Detect which cell encompasses the target text, then output its (X, Y) center coordinate. 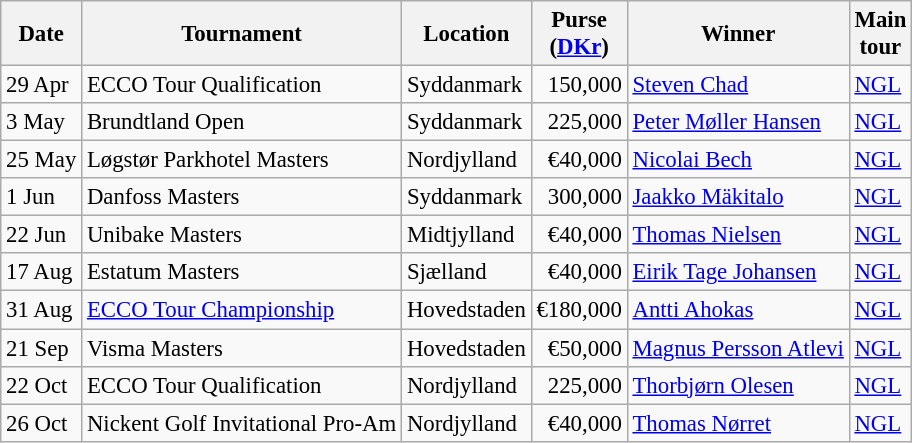
Estatum Masters (242, 273)
Brundtland Open (242, 122)
Løgstør Parkhotel Masters (242, 160)
300,000 (579, 197)
29 Apr (42, 85)
Date (42, 34)
22 Oct (42, 385)
3 May (42, 122)
25 May (42, 160)
Antti Ahokas (738, 310)
Nicolai Bech (738, 160)
21 Sep (42, 348)
€180,000 (579, 310)
Thomas Nørret (738, 423)
Steven Chad (738, 85)
Eirik Tage Johansen (738, 273)
Jaakko Mäkitalo (738, 197)
150,000 (579, 85)
Midtjylland (467, 235)
Winner (738, 34)
31 Aug (42, 310)
Tournament (242, 34)
Maintour (880, 34)
Danfoss Masters (242, 197)
Nickent Golf Invitational Pro-Am (242, 423)
Thorbjørn Olesen (738, 385)
ECCO Tour Championship (242, 310)
17 Aug (42, 273)
Location (467, 34)
Magnus Persson Atlevi (738, 348)
26 Oct (42, 423)
Thomas Nielsen (738, 235)
Sjælland (467, 273)
1 Jun (42, 197)
Peter Møller Hansen (738, 122)
€50,000 (579, 348)
Visma Masters (242, 348)
22 Jun (42, 235)
Purse(DKr) (579, 34)
Unibake Masters (242, 235)
